Provide the [x, y] coordinate of the cell's center where the given text is located.  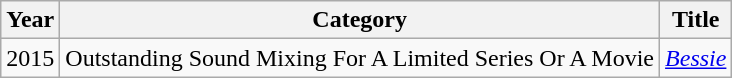
Category [360, 20]
Outstanding Sound Mixing For A Limited Series Or A Movie [360, 58]
Title [696, 20]
2015 [30, 58]
Year [30, 20]
Bessie [696, 58]
